Extract the (X, Y) coordinate from the center of the cell holding the provided text.  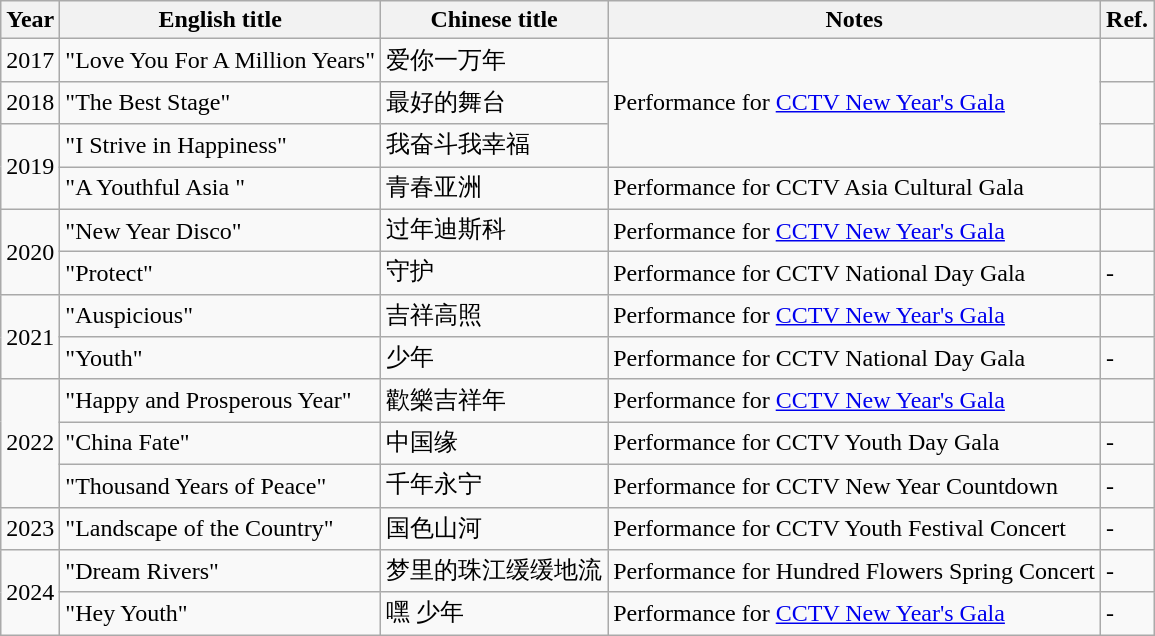
"Landscape of the Country" (220, 528)
吉祥高照 (494, 316)
少年 (494, 358)
梦里的珠江缓缓地流 (494, 572)
Performance for CCTV Youth Festival Concert (854, 528)
嘿 少年 (494, 614)
Performance for CCTV Asia Cultural Gala (854, 188)
守护 (494, 274)
Performance for CCTV New Year Countdown (854, 486)
2022 (30, 443)
Ref. (1128, 20)
"Youth" (220, 358)
千年永宁 (494, 486)
"Happy and Prosperous Year" (220, 400)
"Dream Rivers" (220, 572)
2018 (30, 102)
2021 (30, 336)
我奋斗我幸福 (494, 146)
歡樂吉祥年 (494, 400)
2017 (30, 60)
"Hey Youth" (220, 614)
Chinese title (494, 20)
2019 (30, 166)
"Love You For A Million Years" (220, 60)
"Protect" (220, 274)
"Auspicious" (220, 316)
"A Youthful Asia " (220, 188)
Year (30, 20)
2023 (30, 528)
"China Fate" (220, 444)
Performance for Hundred Flowers Spring Concert (854, 572)
"Thousand Years of Peace" (220, 486)
过年迪斯科 (494, 230)
"I Strive in Happiness" (220, 146)
Notes (854, 20)
国色山河 (494, 528)
爱你一万年 (494, 60)
"The Best Stage" (220, 102)
English title (220, 20)
最好的舞台 (494, 102)
2024 (30, 592)
"New Year Disco" (220, 230)
2020 (30, 252)
Performance for CCTV Youth Day Gala (854, 444)
青春亚洲 (494, 188)
中国缘 (494, 444)
